Find where the given text appears and provide that cell's center as [x, y] coordinate. 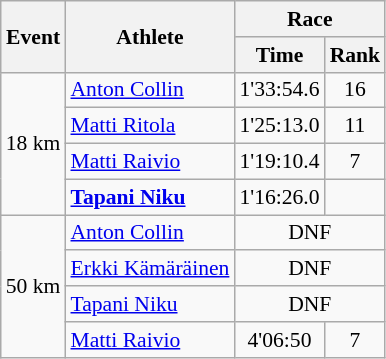
50 km [34, 286]
Athlete [150, 36]
4'06:50 [279, 340]
16 [356, 90]
Matti Ritola [150, 126]
1'25:13.0 [279, 126]
18 km [34, 143]
Race [310, 19]
1'33:54.6 [279, 90]
Rank [356, 55]
1'16:26.0 [279, 197]
1'19:10.4 [279, 162]
Event [34, 36]
11 [356, 126]
Time [279, 55]
Erkki Kämäräinen [150, 269]
